Locate the cell with the specified text and output its (x, y) center coordinate. 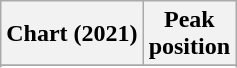
Peakposition (189, 34)
Chart (2021) (72, 34)
